Return the [X, Y] coordinate for the center point of the cell that contains the specified text.  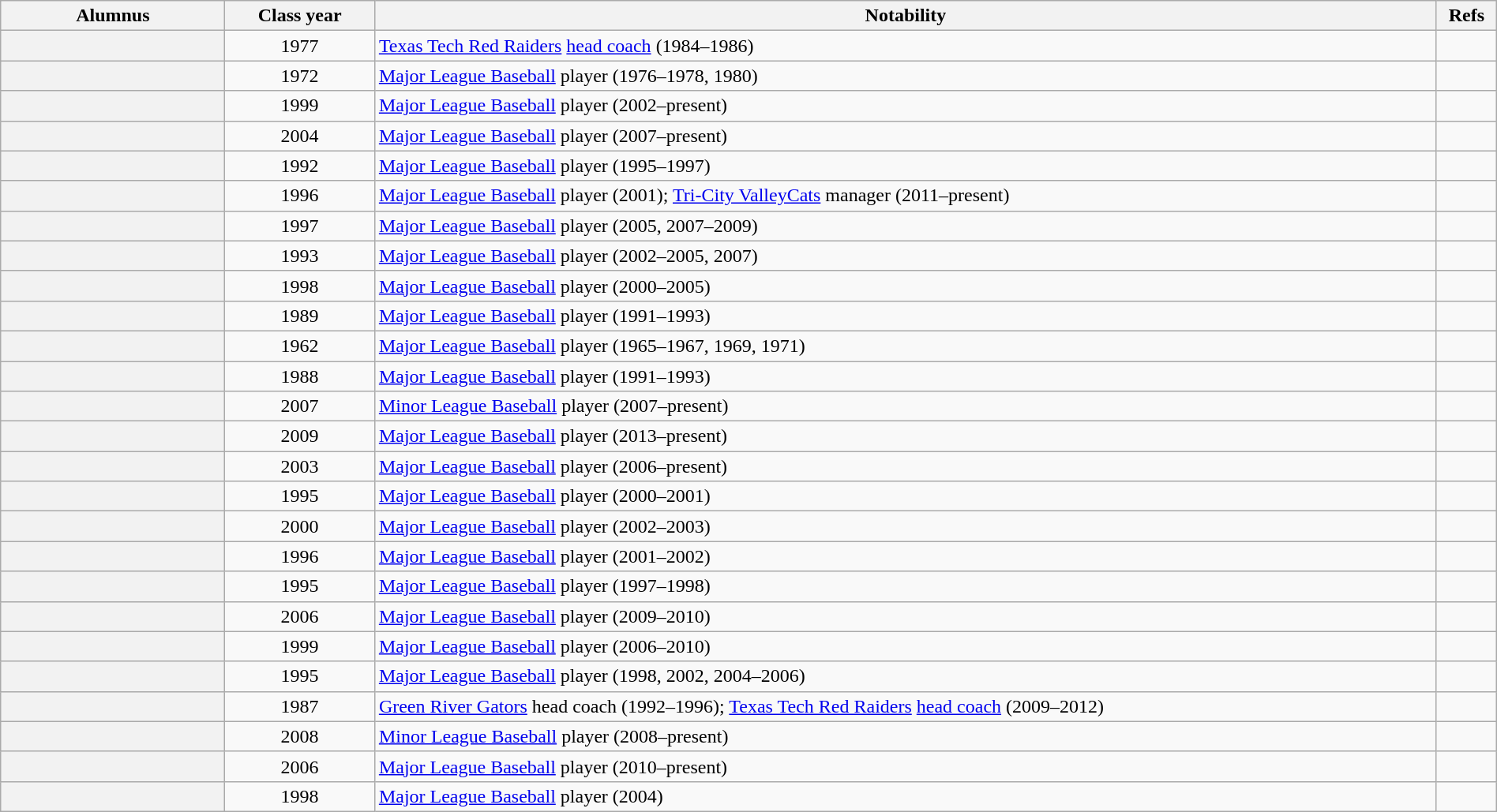
Major League Baseball player (2001–2002) [905, 556]
1987 [300, 706]
Notability [905, 16]
Alumnus [113, 16]
Major League Baseball player (2009–2010) [905, 616]
Major League Baseball player (2002–2003) [905, 526]
Major League Baseball player (1997–1998) [905, 586]
2000 [300, 526]
1989 [300, 316]
Class year [300, 16]
2004 [300, 136]
Green River Gators head coach (1992–1996); Texas Tech Red Raiders head coach (2009–2012) [905, 706]
Major League Baseball player (1998, 2002, 2004–2006) [905, 676]
1993 [300, 256]
Major League Baseball player (2005, 2007–2009) [905, 226]
Major League Baseball player (2001); Tri-City ValleyCats manager (2011–present) [905, 196]
Major League Baseball player (2010–present) [905, 766]
Major League Baseball player (2004) [905, 796]
1997 [300, 226]
2009 [300, 436]
2007 [300, 406]
Major League Baseball player (2006–2010) [905, 646]
Texas Tech Red Raiders head coach (1984–1986) [905, 46]
Major League Baseball player (1995–1997) [905, 166]
2003 [300, 466]
1988 [300, 376]
Refs [1466, 16]
Major League Baseball player (2007–present) [905, 136]
Major League Baseball player (2013–present) [905, 436]
1992 [300, 166]
Major League Baseball player (2006–present) [905, 466]
2008 [300, 736]
Major League Baseball player (1976–1978, 1980) [905, 76]
Major League Baseball player (1965–1967, 1969, 1971) [905, 346]
Major League Baseball player (2002–present) [905, 106]
Minor League Baseball player (2008–present) [905, 736]
Major League Baseball player (2000–2001) [905, 496]
1977 [300, 46]
Major League Baseball player (2000–2005) [905, 286]
Major League Baseball player (2002–2005, 2007) [905, 256]
Minor League Baseball player (2007–present) [905, 406]
1972 [300, 76]
1962 [300, 346]
